Detect which cell encompasses the target text, then output its [x, y] center coordinate. 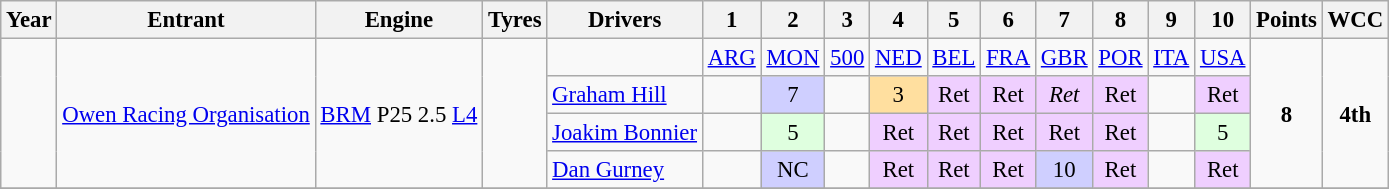
FRA [1008, 58]
ITA [1172, 58]
1 [732, 20]
Owen Racing Organisation [186, 114]
Graham Hill [625, 95]
USA [1223, 58]
POR [1120, 58]
WCC [1355, 20]
2 [793, 20]
Engine [399, 20]
GBR [1064, 58]
Year [29, 20]
ARG [732, 58]
4 [898, 20]
NED [898, 58]
BRM P25 2.5 L4 [399, 114]
9 [1172, 20]
Entrant [186, 20]
4th [1355, 114]
Drivers [625, 20]
MON [793, 58]
6 [1008, 20]
Joakim Bonnier [625, 133]
500 [848, 58]
Points [1286, 20]
Dan Gurney [625, 170]
BEL [954, 58]
Tyres [515, 20]
NC [793, 170]
